For the text-containing cell, return its midpoint in [x, y] coordinate format. 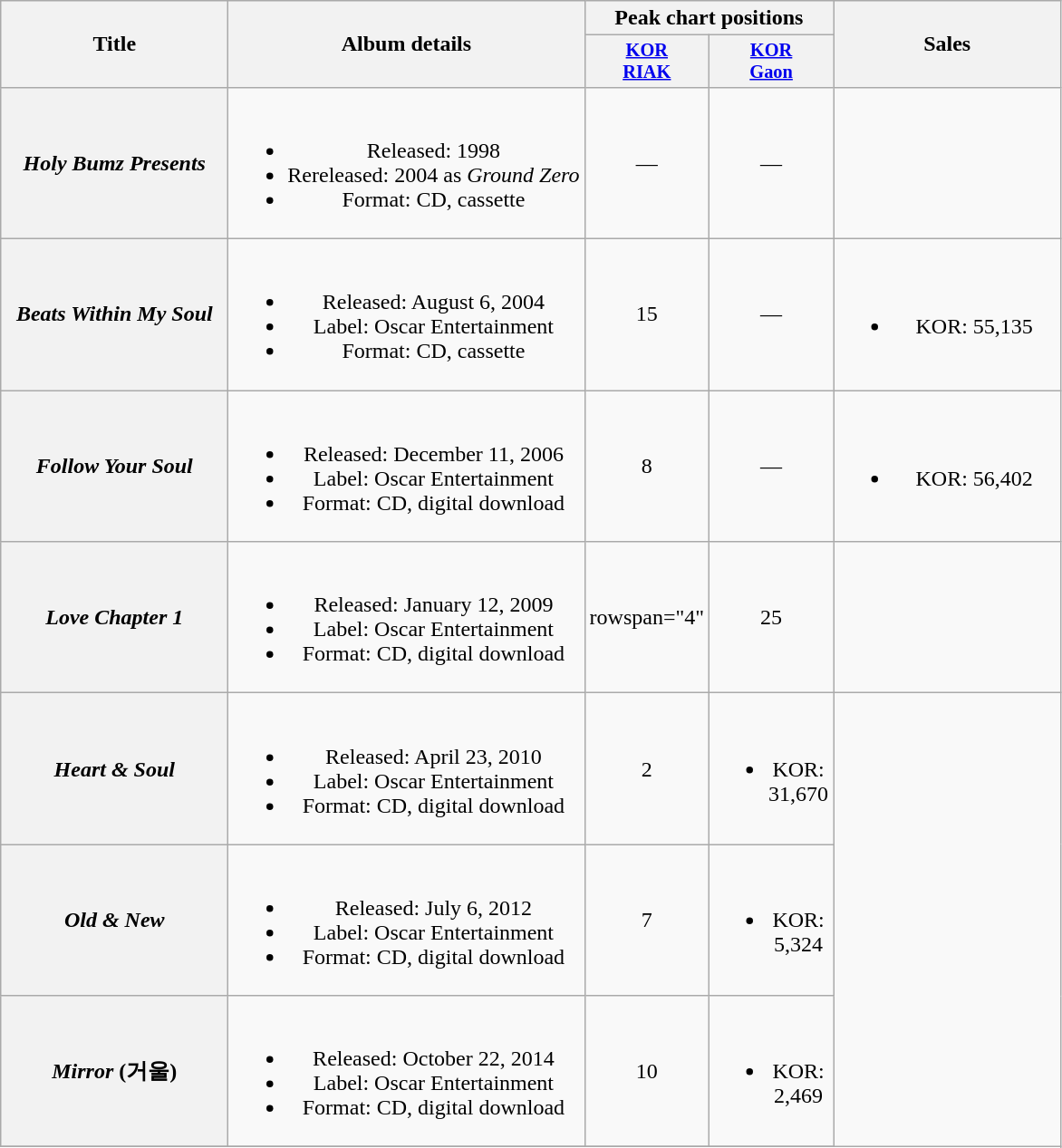
Released: January 12, 2009Label: Oscar EntertainmentFormat: CD, digital download [406, 618]
Released: October 22, 2014Label: Oscar EntertainmentFormat: CD, digital download [406, 1071]
8 [647, 466]
15 [647, 315]
KOR: 2,469 [772, 1071]
rowspan="4" [647, 618]
10 [647, 1071]
Title [114, 44]
Old & New [114, 921]
Released: December 11, 2006Label: Oscar EntertainmentFormat: CD, digital download [406, 466]
Holy Bumz Presents [114, 163]
KOR: 55,135 [948, 315]
Peak chart positions [709, 18]
Mirror (거울) [114, 1071]
Heart & Soul [114, 768]
25 [772, 618]
Released: July 6, 2012Label: Oscar EntertainmentFormat: CD, digital download [406, 921]
KOR: 5,324 [772, 921]
KOR: 56,402 [948, 466]
2 [647, 768]
Follow Your Soul [114, 466]
Sales [948, 44]
Beats Within My Soul [114, 315]
Released: August 6, 2004Label: Oscar EntertainmentFormat: CD, cassette [406, 315]
Released: 1998Rereleased: 2004 as Ground ZeroFormat: CD, cassette [406, 163]
KOR: 31,670 [772, 768]
Released: April 23, 2010Label: Oscar EntertainmentFormat: CD, digital download [406, 768]
Album details [406, 44]
7 [647, 921]
KORGaon [772, 62]
Love Chapter 1 [114, 618]
KORRIAK [647, 62]
